For the text-containing cell, return its midpoint in (x, y) coordinate format. 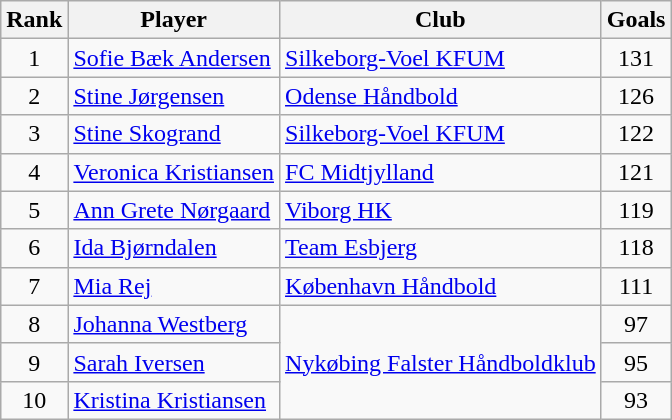
Team Esbjerg (441, 248)
Nykøbing Falster Håndboldklub (441, 362)
Viborg HK (441, 210)
93 (636, 400)
Rank (34, 20)
Kristina Kristiansen (174, 400)
2 (34, 96)
95 (636, 362)
111 (636, 286)
131 (636, 58)
Ann Grete Nørgaard (174, 210)
Mia Rej (174, 286)
Odense Håndbold (441, 96)
126 (636, 96)
119 (636, 210)
Player (174, 20)
97 (636, 324)
9 (34, 362)
Stine Jørgensen (174, 96)
Sofie Bæk Andersen (174, 58)
Club (441, 20)
Veronica Kristiansen (174, 172)
121 (636, 172)
FC Midtjylland (441, 172)
5 (34, 210)
10 (34, 400)
Stine Skogrand (174, 134)
6 (34, 248)
Goals (636, 20)
8 (34, 324)
3 (34, 134)
Ida Bjørndalen (174, 248)
Sarah Iversen (174, 362)
4 (34, 172)
1 (34, 58)
7 (34, 286)
118 (636, 248)
Johanna Westberg (174, 324)
København Håndbold (441, 286)
122 (636, 134)
